From the cell containing the given text, extract its center point as [X, Y] coordinate. 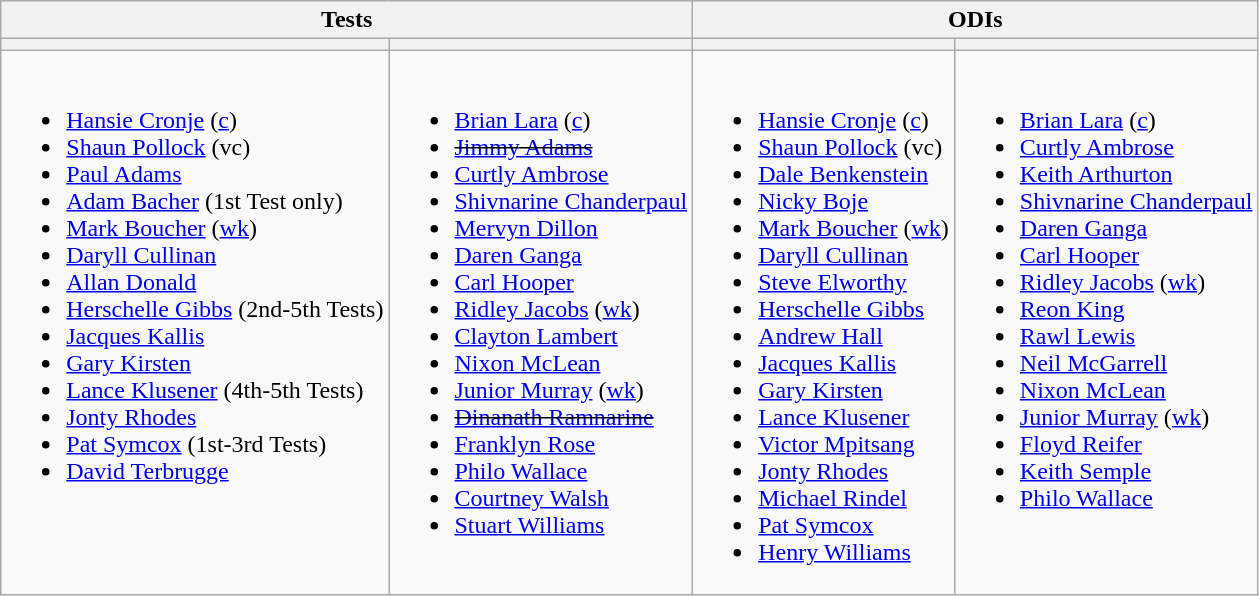
ODIs [976, 20]
Tests [347, 20]
